Determine the (x, y) coordinate at the center of the cell enclosing the given text.  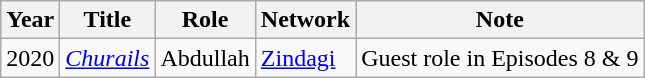
Year (30, 20)
Network (305, 20)
Role (205, 20)
Note (500, 20)
Title (108, 20)
Guest role in Episodes 8 & 9 (500, 58)
Churails (108, 58)
2020 (30, 58)
Abdullah (205, 58)
Zindagi (305, 58)
